Determine the [x, y] coordinate at the center of the cell enclosing the given text.  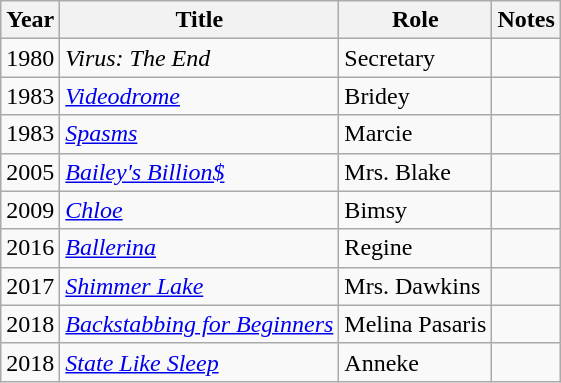
Mrs. Blake [416, 172]
Bridey [416, 96]
2016 [30, 248]
Ballerina [200, 248]
2009 [30, 210]
Virus: The End [200, 58]
State Like Sleep [200, 362]
2017 [30, 286]
Bimsy [416, 210]
Secretary [416, 58]
Videodrome [200, 96]
1980 [30, 58]
Year [30, 20]
Spasms [200, 134]
2005 [30, 172]
Regine [416, 248]
Marcie [416, 134]
Melina Pasaris [416, 324]
Mrs. Dawkins [416, 286]
Title [200, 20]
Notes [526, 20]
Backstabbing for Beginners [200, 324]
Anneke [416, 362]
Shimmer Lake [200, 286]
Chloe [200, 210]
Bailey's Billion$ [200, 172]
Role [416, 20]
